Pinpoint the cell where the given text exists, returning its [x, y] midpoint coordinate. 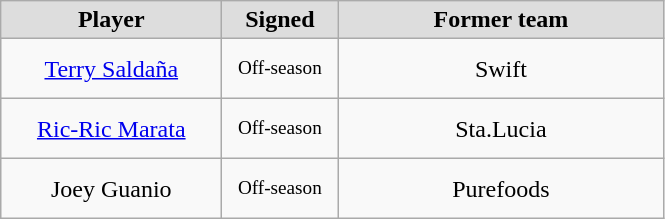
Signed [280, 20]
Joey Guanio [112, 189]
Terry Saldaña [112, 69]
Former team [501, 20]
Purefoods [501, 189]
Swift [501, 69]
Ric-Ric Marata [112, 129]
Sta.Lucia [501, 129]
Player [112, 20]
